Detect which cell encompasses the target text, then output its (x, y) center coordinate. 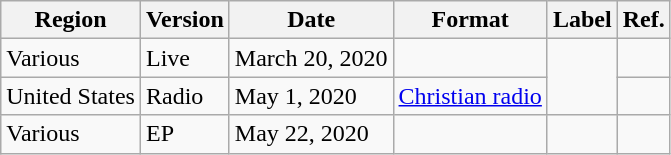
March 20, 2020 (311, 58)
Live (184, 58)
May 1, 2020 (311, 96)
May 22, 2020 (311, 134)
United States (71, 96)
Christian radio (470, 96)
Format (470, 20)
Region (71, 20)
Label (582, 20)
Ref. (644, 20)
Radio (184, 96)
Version (184, 20)
EP (184, 134)
Date (311, 20)
